Return [x, y] of the center of cell containing provided text 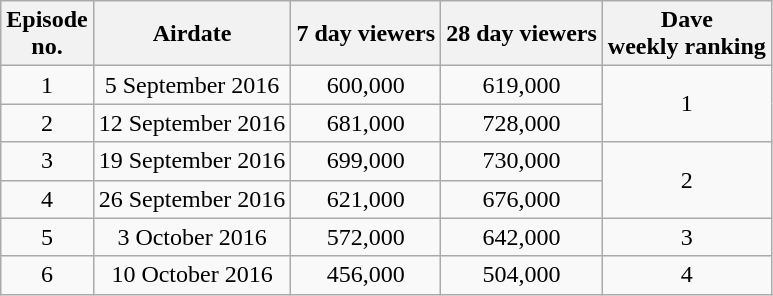
642,000 [522, 237]
10 October 2016 [192, 275]
730,000 [522, 161]
619,000 [522, 85]
600,000 [366, 85]
Airdate [192, 34]
699,000 [366, 161]
728,000 [522, 123]
26 September 2016 [192, 199]
28 day viewers [522, 34]
456,000 [366, 275]
5 [47, 237]
676,000 [522, 199]
572,000 [366, 237]
Daveweekly ranking [686, 34]
5 September 2016 [192, 85]
12 September 2016 [192, 123]
Episodeno. [47, 34]
7 day viewers [366, 34]
6 [47, 275]
681,000 [366, 123]
3 October 2016 [192, 237]
621,000 [366, 199]
19 September 2016 [192, 161]
504,000 [522, 275]
